Provide the [X, Y] coordinate of the cell's center where the given text is located.  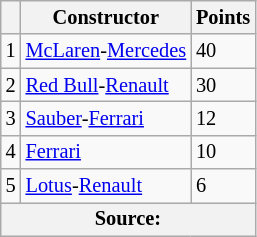
30 [223, 85]
3 [11, 118]
Constructor [106, 17]
Points [223, 17]
6 [223, 186]
5 [11, 186]
Source: [128, 219]
McLaren-Mercedes [106, 51]
10 [223, 152]
Lotus-Renault [106, 186]
Ferrari [106, 152]
Sauber-Ferrari [106, 118]
12 [223, 118]
4 [11, 152]
1 [11, 51]
2 [11, 85]
40 [223, 51]
Red Bull-Renault [106, 85]
